For the text-containing cell, return its midpoint in (x, y) coordinate format. 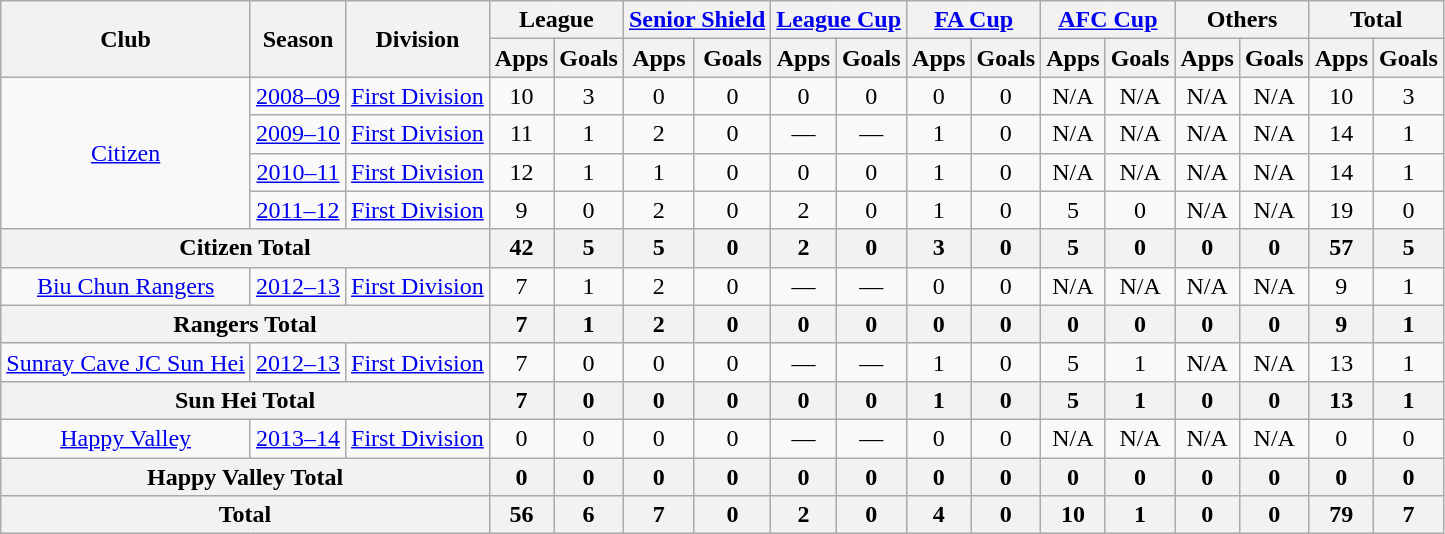
Happy Valley (126, 438)
56 (521, 515)
League (556, 20)
Senior Shield (696, 20)
Citizen Total (246, 248)
Season (298, 39)
79 (1341, 515)
AFC Cup (1108, 20)
Rangers Total (246, 324)
11 (521, 134)
2009–10 (298, 134)
6 (589, 515)
12 (521, 172)
2011–12 (298, 210)
Sun Hei Total (246, 400)
2010–11 (298, 172)
Others (1242, 20)
Happy Valley Total (246, 477)
Citizen (126, 153)
League Cup (839, 20)
Sunray Cave JC Sun Hei (126, 362)
19 (1341, 210)
2008–09 (298, 96)
57 (1341, 248)
2013–14 (298, 438)
Biu Chun Rangers (126, 286)
4 (939, 515)
Division (418, 39)
42 (521, 248)
FA Cup (974, 20)
Club (126, 39)
